Extract the (x, y) coordinate from the center of the cell holding the provided text.  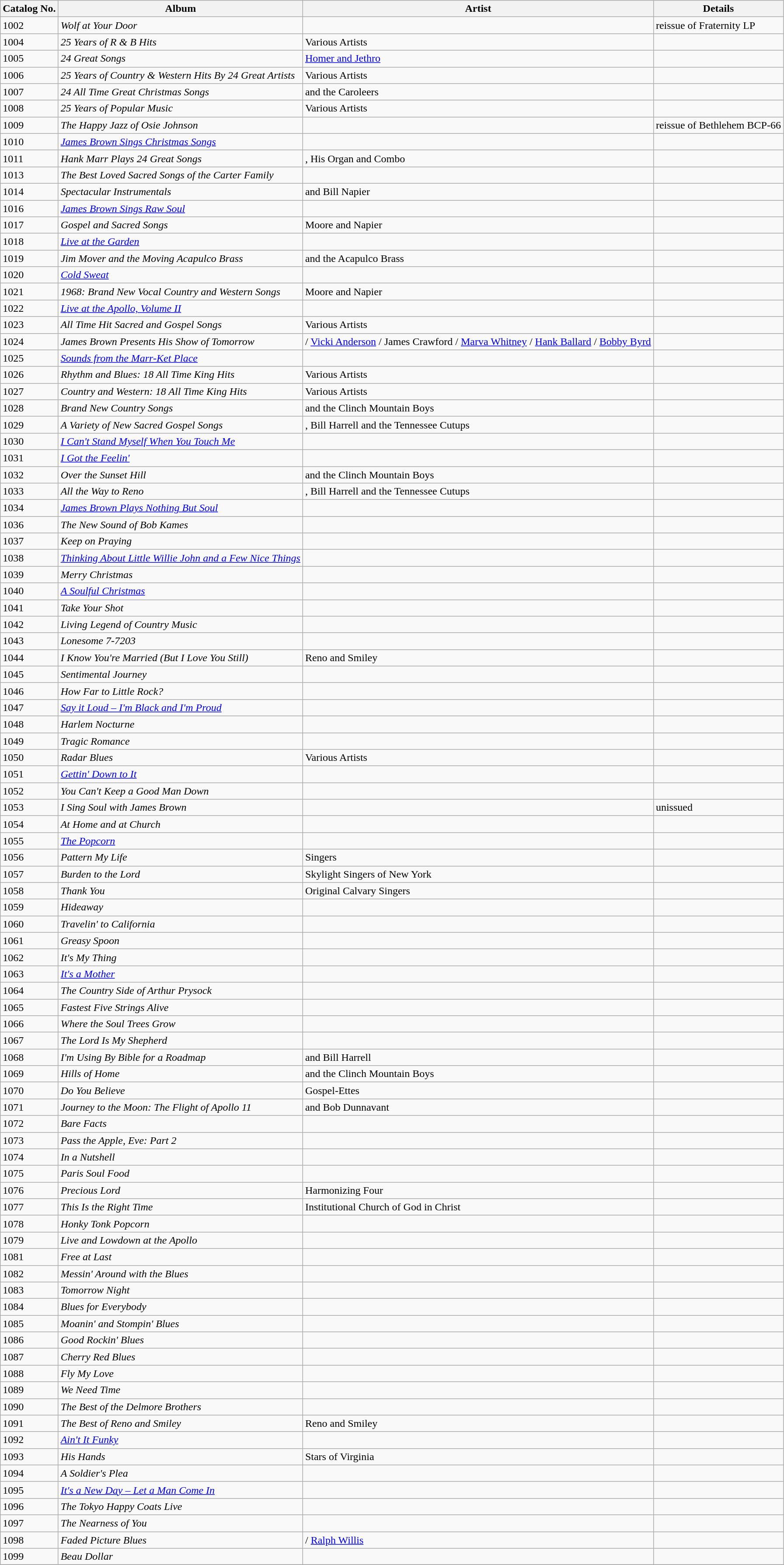
Paris Soul Food (180, 1174)
1055 (29, 841)
Bare Facts (180, 1124)
The Best Loved Sacred Songs of the Carter Family (180, 175)
Jim Mover and the Moving Acapulco Brass (180, 258)
Country and Western: 18 All Time King Hits (180, 391)
Keep on Praying (180, 541)
1059 (29, 907)
1075 (29, 1174)
1016 (29, 209)
James Brown Plays Nothing But Soul (180, 508)
James Brown Presents His Show of Tomorrow (180, 342)
1040 (29, 591)
1006 (29, 75)
1060 (29, 924)
1088 (29, 1373)
1037 (29, 541)
1068 (29, 1057)
Thank You (180, 891)
1092 (29, 1440)
1052 (29, 791)
/ Vicki Anderson / James Crawford / Marva Whitney / Hank Ballard / Bobby Byrd (478, 342)
1081 (29, 1257)
Do You Believe (180, 1091)
/ Ralph Willis (478, 1540)
1045 (29, 674)
James Brown Sings Christmas Songs (180, 142)
1097 (29, 1523)
1021 (29, 292)
Cherry Red Blues (180, 1357)
1049 (29, 741)
A Variety of New Sacred Gospel Songs (180, 425)
A Soulful Christmas (180, 591)
1090 (29, 1407)
1093 (29, 1457)
Moanin' and Stompin' Blues (180, 1324)
Blues for Everybody (180, 1307)
1078 (29, 1223)
Thinking About Little Willie John and a Few Nice Things (180, 558)
1025 (29, 358)
Over the Sunset Hill (180, 474)
1051 (29, 774)
unissued (718, 808)
and Bill Harrell (478, 1057)
1099 (29, 1557)
1010 (29, 142)
, His Organ and Combo (478, 158)
The Nearness of You (180, 1523)
24 Great Songs (180, 59)
It's a New Day – Let a Man Come In (180, 1490)
Original Calvary Singers (478, 891)
1095 (29, 1490)
1084 (29, 1307)
The Best of Reno and Smiley (180, 1423)
1083 (29, 1290)
1008 (29, 108)
Lonesome 7-7203 (180, 641)
1030 (29, 441)
1031 (29, 458)
1082 (29, 1274)
1028 (29, 408)
Harlem Nocturne (180, 724)
All the Way to Reno (180, 491)
25 Years of Country & Western Hits By 24 Great Artists (180, 75)
1098 (29, 1540)
Journey to the Moon: The Flight of Apollo 11 (180, 1107)
Hideaway (180, 907)
1007 (29, 92)
25 Years of Popular Music (180, 108)
1044 (29, 658)
Live at the Apollo, Volume II (180, 308)
Stars of Virginia (478, 1457)
1066 (29, 1024)
This Is the Right Time (180, 1207)
1071 (29, 1107)
Hank Marr Plays 24 Great Songs (180, 158)
Institutional Church of God in Christ (478, 1207)
Spectacular Instrumentals (180, 192)
1048 (29, 724)
1087 (29, 1357)
1089 (29, 1390)
Gettin' Down to It (180, 774)
1032 (29, 474)
Artist (478, 9)
Burden to the Lord (180, 874)
Sentimental Journey (180, 674)
1064 (29, 990)
1072 (29, 1124)
I Know You're Married (But I Love You Still) (180, 658)
Greasy Spoon (180, 941)
and the Caroleers (478, 92)
Rhythm and Blues: 18 All Time King Hits (180, 375)
1096 (29, 1506)
I Can't Stand Myself When You Touch Me (180, 441)
1009 (29, 125)
Brand New Country Songs (180, 408)
1033 (29, 491)
Sounds from the Marr-Ket Place (180, 358)
1023 (29, 325)
24 All Time Great Christmas Songs (180, 92)
The Popcorn (180, 841)
Free at Last (180, 1257)
It's My Thing (180, 957)
I'm Using By Bible for a Roadmap (180, 1057)
It's a Mother (180, 974)
At Home and at Church (180, 824)
You Can't Keep a Good Man Down (180, 791)
and Bill Napier (478, 192)
In a Nutshell (180, 1157)
1074 (29, 1157)
I Sing Soul with James Brown (180, 808)
Harmonizing Four (478, 1190)
1050 (29, 758)
1026 (29, 375)
1034 (29, 508)
Gospel and Sacred Songs (180, 225)
1062 (29, 957)
1094 (29, 1473)
Gospel-Ettes (478, 1091)
1039 (29, 575)
1005 (29, 59)
Ain't It Funky (180, 1440)
1086 (29, 1340)
Living Legend of Country Music (180, 624)
1067 (29, 1041)
1053 (29, 808)
reissue of Fraternity LP (718, 25)
1042 (29, 624)
Beau Dollar (180, 1557)
1038 (29, 558)
1058 (29, 891)
Hills of Home (180, 1074)
Skylight Singers of New York (478, 874)
1076 (29, 1190)
1014 (29, 192)
Pattern My Life (180, 857)
The Best of the Delmore Brothers (180, 1407)
Where the Soul Trees Grow (180, 1024)
1017 (29, 225)
Homer and Jethro (478, 59)
The Happy Jazz of Osie Johnson (180, 125)
All Time Hit Sacred and Gospel Songs (180, 325)
Faded Picture Blues (180, 1540)
The New Sound of Bob Kames (180, 525)
1063 (29, 974)
His Hands (180, 1457)
1079 (29, 1240)
Fastest Five Strings Alive (180, 1007)
Cold Sweat (180, 275)
Album (180, 9)
James Brown Sings Raw Soul (180, 209)
1029 (29, 425)
and Bob Dunnavant (478, 1107)
Pass the Apple, Eve: Part 2 (180, 1140)
The Lord Is My Shepherd (180, 1041)
1057 (29, 874)
1018 (29, 242)
1073 (29, 1140)
1027 (29, 391)
1047 (29, 708)
Radar Blues (180, 758)
How Far to Little Rock? (180, 691)
and the Acapulco Brass (478, 258)
1061 (29, 941)
Tragic Romance (180, 741)
Say it Loud – I'm Black and I'm Proud (180, 708)
1069 (29, 1074)
Wolf at Your Door (180, 25)
Honky Tonk Popcorn (180, 1223)
1085 (29, 1324)
Good Rockin' Blues (180, 1340)
1046 (29, 691)
Merry Christmas (180, 575)
The Country Side of Arthur Prysock (180, 990)
We Need Time (180, 1390)
1968: Brand New Vocal Country and Western Songs (180, 292)
1036 (29, 525)
1065 (29, 1007)
A Soldier's Plea (180, 1473)
Take Your Shot (180, 608)
1091 (29, 1423)
1056 (29, 857)
1070 (29, 1091)
1024 (29, 342)
1013 (29, 175)
1022 (29, 308)
1041 (29, 608)
The Tokyo Happy Coats Live (180, 1506)
25 Years of R & B Hits (180, 42)
Live at the Garden (180, 242)
Singers (478, 857)
I Got the Feelin' (180, 458)
Fly My Love (180, 1373)
1054 (29, 824)
Messin' Around with the Blues (180, 1274)
Catalog No. (29, 9)
1011 (29, 158)
Travelin' to California (180, 924)
Tomorrow Night (180, 1290)
Live and Lowdown at the Apollo (180, 1240)
1002 (29, 25)
reissue of Bethlehem BCP-66 (718, 125)
1043 (29, 641)
1020 (29, 275)
1004 (29, 42)
1077 (29, 1207)
1019 (29, 258)
Details (718, 9)
Precious Lord (180, 1190)
